Locate the cell with the specified text and output its [x, y] center coordinate. 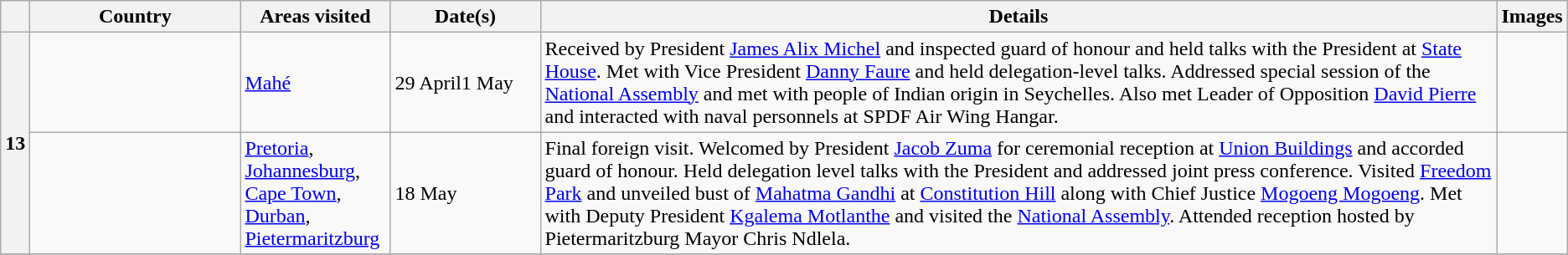
29 April1 May [466, 82]
13 [15, 144]
Details [1019, 17]
Mahé [315, 82]
Country [136, 17]
18 May [466, 193]
Areas visited [315, 17]
Images [1532, 17]
Date(s) [466, 17]
Pretoria, Johannesburg, Cape Town, Durban, Pietermaritzburg [315, 193]
